Scan for the cell matching the given text and deliver its (x, y) coordinate at center. 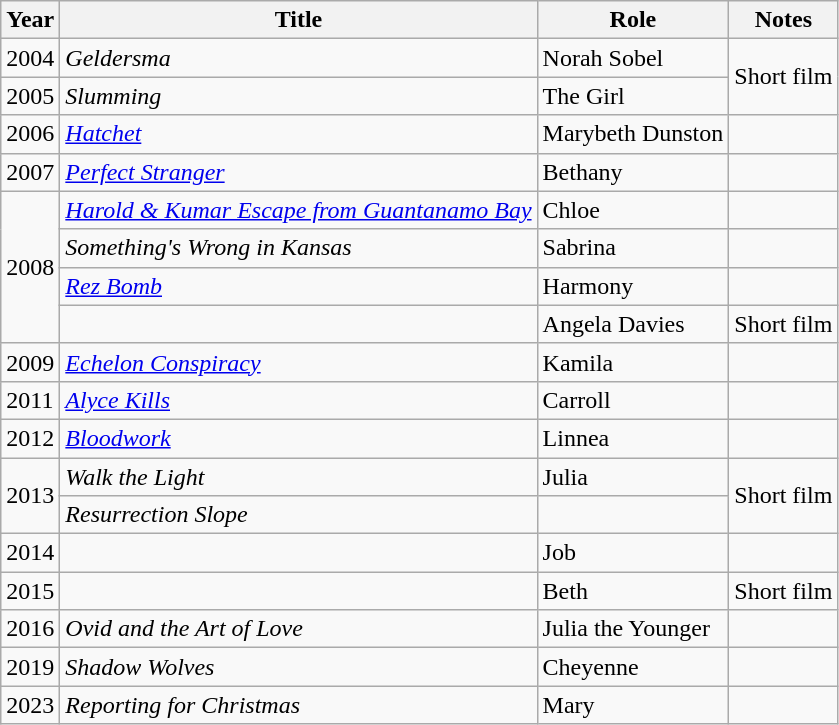
2013 (30, 496)
2012 (30, 438)
Cheyenne (633, 667)
Harmony (633, 286)
Geldersma (298, 58)
Sabrina (633, 248)
Year (30, 20)
Shadow Wolves (298, 667)
Norah Sobel (633, 58)
Beth (633, 591)
Notes (784, 20)
Reporting for Christmas (298, 705)
Marybeth Dunston (633, 134)
Harold & Kumar Escape from Guantanamo Bay (298, 210)
Job (633, 553)
2011 (30, 400)
Title (298, 20)
2008 (30, 267)
2014 (30, 553)
2006 (30, 134)
Echelon Conspiracy (298, 362)
2016 (30, 629)
Bethany (633, 172)
Chloe (633, 210)
2023 (30, 705)
2009 (30, 362)
Linnea (633, 438)
Angela Davies (633, 324)
Julia the Younger (633, 629)
Carroll (633, 400)
Ovid and the Art of Love (298, 629)
Alyce Kills (298, 400)
Rez Bomb (298, 286)
Perfect Stranger (298, 172)
Slumming (298, 96)
Bloodwork (298, 438)
Kamila (633, 362)
Mary (633, 705)
Hatchet (298, 134)
Julia (633, 477)
2005 (30, 96)
The Girl (633, 96)
2007 (30, 172)
2004 (30, 58)
Walk the Light (298, 477)
Something's Wrong in Kansas (298, 248)
2015 (30, 591)
Resurrection Slope (298, 515)
2019 (30, 667)
Role (633, 20)
